Extract the [X, Y] coordinate from the center of the cell holding the provided text.  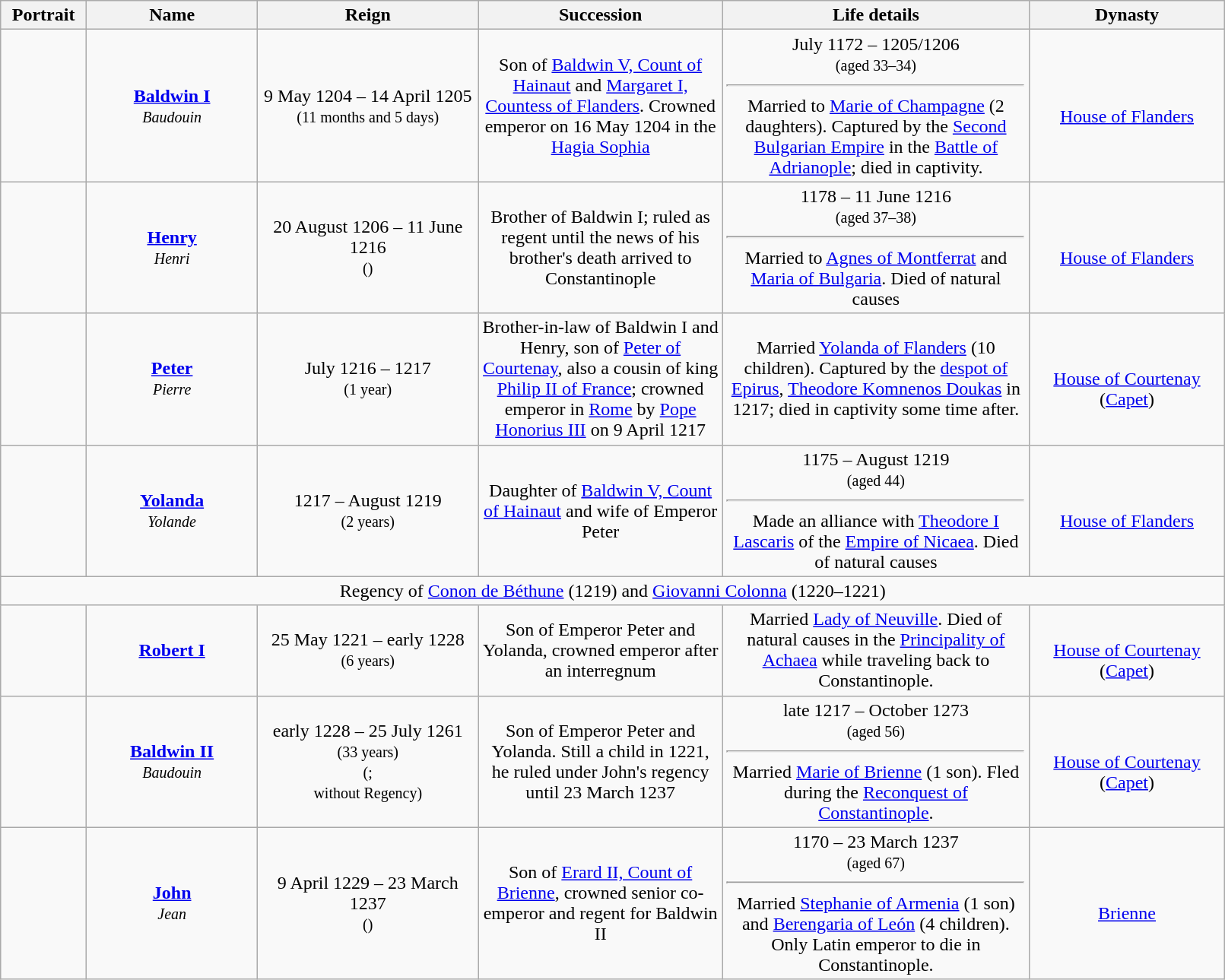
PeterPierre [172, 379]
Name [172, 15]
20 August 1206 – 11 June 1216() [368, 248]
Baldwin IIBaudouin [172, 762]
1217 – August 1219(2 years) [368, 511]
Married Lady of Neuville. Died of natural causes in the Principality of Achaea while traveling back to Constantinople. [876, 651]
Son of Emperor Peter and Yolanda, crowned emperor after an interregnum [601, 651]
Robert I [172, 651]
Brienne [1127, 903]
early 1228 – 25 July 1261(33 years)(;without Regency) [368, 762]
9 April 1229 – 23 March 1237() [368, 903]
Son of Erard II, Count of Brienne, crowned senior co-emperor and regent for Baldwin II [601, 903]
Married Yolanda of Flanders (10 children). Captured by the despot of Epirus, Theodore Komnenos Doukas in 1217; died in captivity some time after. [876, 379]
Brother of Baldwin I; ruled as regent until the news of his brother's death arrived to Constantinople [601, 248]
JohnJean [172, 903]
1175 – August 1219(aged 44)Made an alliance with Theodore I Lascaris of the Empire of Nicaea. Died of natural causes [876, 511]
HenryHenri [172, 248]
Son of Emperor Peter and Yolanda. Still a child in 1221, he ruled under John's regency until 23 March 1237 [601, 762]
YolandaYolande [172, 511]
Regency of Conon de Béthune (1219) and Giovanni Colonna (1220–1221) [613, 591]
25 May 1221 – early 1228(6 years) [368, 651]
1170 – 23 March 1237(aged 67)Married Stephanie of Armenia (1 son) and Berengaria of León (4 children). Only Latin emperor to die in Constantinople. [876, 903]
Life details [876, 15]
9 May 1204 – 14 April 1205(11 months and 5 days) [368, 106]
Son of Baldwin V, Count of Hainaut and Margaret I, Countess of Flanders. Crowned emperor on 16 May 1204 in the Hagia Sophia [601, 106]
Reign [368, 15]
late 1217 – October 1273(aged 56)Married Marie of Brienne (1 son). Fled during the Reconquest of Constantinople. [876, 762]
1178 – 11 June 1216(aged 37–38)Married to Agnes of Montferrat and Maria of Bulgaria. Died of natural causes [876, 248]
Succession [601, 15]
Baldwin IBaudouin [172, 106]
Portrait [44, 15]
July 1216 – 1217(1 year) [368, 379]
Daughter of Baldwin V, Count of Hainaut and wife of Emperor Peter [601, 511]
Dynasty [1127, 15]
